Capture the cell that displays the provided text and extract its [x, y] central coordinate. 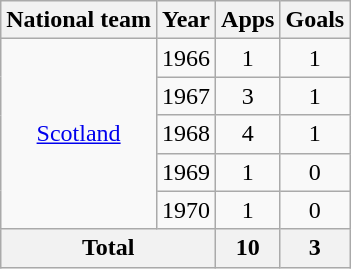
1966 [186, 58]
1968 [186, 134]
10 [248, 248]
National team [79, 20]
Scotland [79, 134]
1967 [186, 96]
Apps [248, 20]
Goals [315, 20]
Total [108, 248]
1969 [186, 172]
1970 [186, 210]
4 [248, 134]
Year [186, 20]
